Scan for the cell matching the given text and deliver its [x, y] coordinate at center. 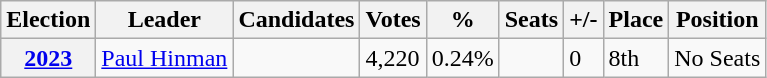
4,220 [393, 58]
+/- [584, 20]
0 [584, 58]
Paul Hinman [164, 58]
Position [718, 20]
0.24% [462, 58]
Seats [531, 20]
8th [636, 58]
Election [48, 20]
2023 [48, 58]
Votes [393, 20]
Leader [164, 20]
% [462, 20]
Place [636, 20]
Candidates [296, 20]
No Seats [718, 58]
